Provide the (x, y) coordinate of the cell's center where the given text is located.  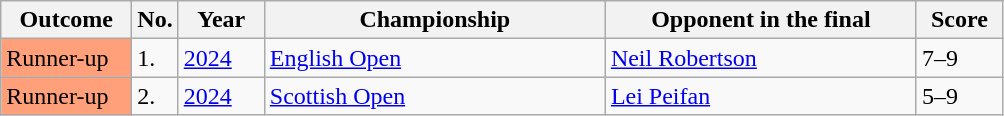
1. (155, 58)
Score (959, 20)
Scottish Open (434, 96)
2. (155, 96)
English Open (434, 58)
Opponent in the final (760, 20)
Lei Peifan (760, 96)
Neil Robertson (760, 58)
Year (221, 20)
7–9 (959, 58)
No. (155, 20)
5–9 (959, 96)
Outcome (66, 20)
Championship (434, 20)
